Locate the cell with the specified text and output its [x, y] center coordinate. 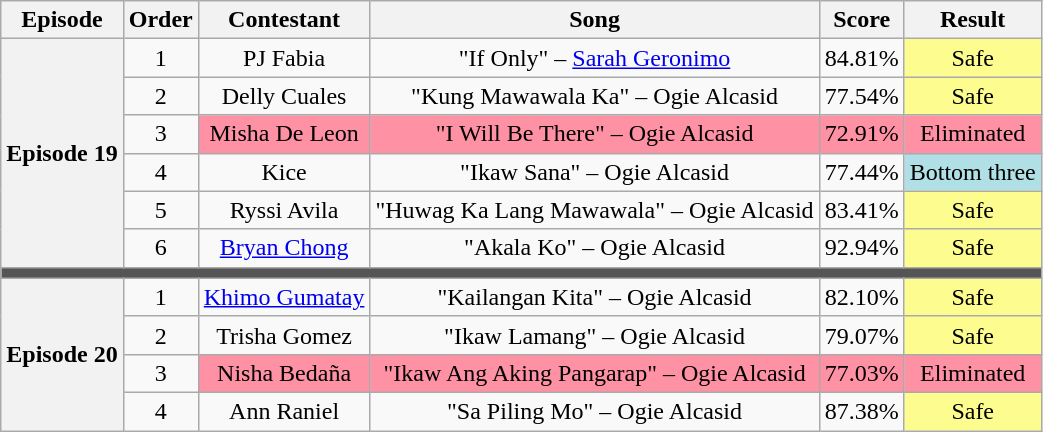
Trisha Gomez [284, 335]
Delly Cuales [284, 96]
Misha De Leon [284, 134]
5 [160, 210]
"Huwag Ka Lang Mawawala" – Ogie Alcasid [594, 210]
87.38% [862, 411]
"If Only" – Sarah Geronimo [594, 58]
Episode [62, 20]
Nisha Bedaña [284, 373]
72.91% [862, 134]
Ryssi Avila [284, 210]
Song [594, 20]
"Ikaw Ang Aking Pangarap" – Ogie Alcasid [594, 373]
92.94% [862, 248]
"I Will Be There" – Ogie Alcasid [594, 134]
Kice [284, 172]
Result [972, 20]
84.81% [862, 58]
77.54% [862, 96]
Khimo Gumatay [284, 297]
"Ikaw Sana" – Ogie Alcasid [594, 172]
Ann Raniel [284, 411]
79.07% [862, 335]
Episode 20 [62, 354]
77.44% [862, 172]
82.10% [862, 297]
Bottom three [972, 172]
"Ikaw Lamang" – Ogie Alcasid [594, 335]
83.41% [862, 210]
6 [160, 248]
77.03% [862, 373]
Contestant [284, 20]
Bryan Chong [284, 248]
"Kung Mawawala Ka" – Ogie Alcasid [594, 96]
Episode 19 [62, 153]
"Akala Ko" – Ogie Alcasid [594, 248]
Order [160, 20]
Score [862, 20]
PJ Fabia [284, 58]
"Kailangan Kita" – Ogie Alcasid [594, 297]
"Sa Piling Mo" – Ogie Alcasid [594, 411]
